Scan for the cell matching the given text and deliver its [X, Y] coordinate at center. 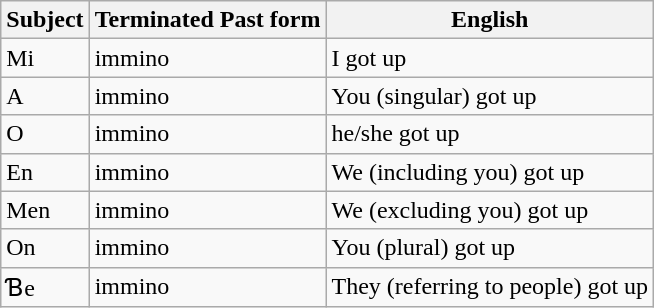
You (singular) got up [490, 96]
En [45, 172]
On [45, 248]
English [490, 20]
Men [45, 210]
Mi [45, 58]
I got up [490, 58]
Ɓe [45, 287]
he/she got up [490, 134]
Subject [45, 20]
A [45, 96]
They (referring to people) got up [490, 287]
We (excluding you) got up [490, 210]
Terminated Past form [208, 20]
We (including you) got up [490, 172]
O [45, 134]
You (plural) got up [490, 248]
